Capture the cell that displays the provided text and extract its [x, y] central coordinate. 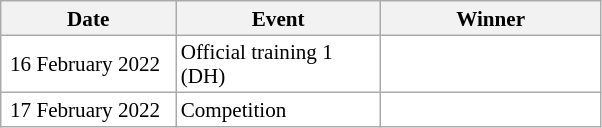
16 February 2022 [88, 64]
17 February 2022 [88, 110]
Official training 1 (DH) [278, 64]
Winner [491, 18]
Date [88, 18]
Event [278, 18]
Competition [278, 110]
